Capture the cell that displays the provided text and extract its [x, y] central coordinate. 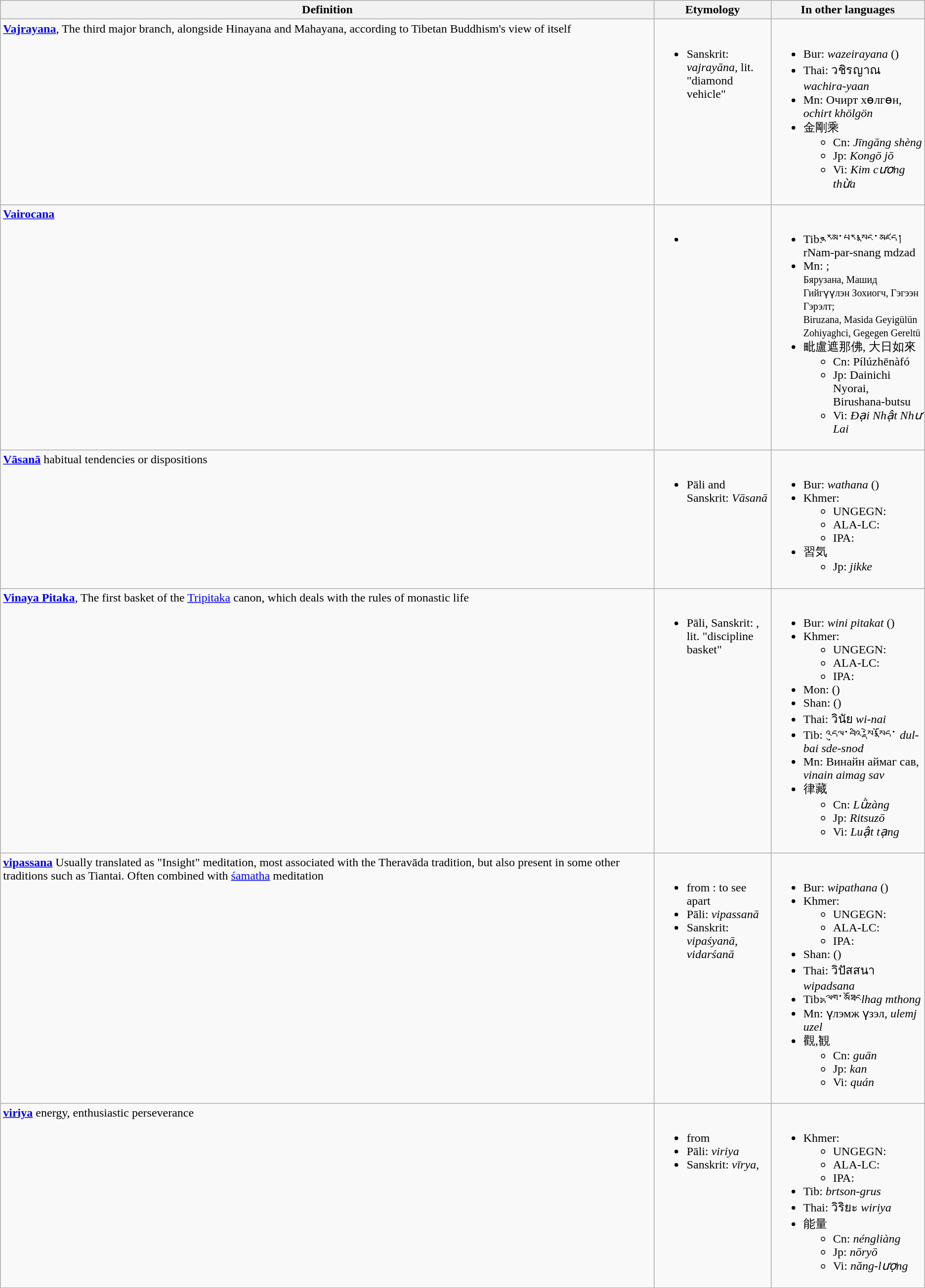
Sanskrit: vajrayāna, lit. "diamond vehicle" [713, 112]
from : to see apartPāli: vipassanāSanskrit: vipaśyanā, vidarśanā [713, 978]
viriya energy, enthusiastic perseverance [327, 1196]
Bur: wathana ()Khmer: UNGEGN: ALA-LC: IPA: 習気Jp: jikke [848, 519]
Pāli and Sanskrit: Vāsanā [713, 519]
Pāli, Sanskrit: , lit. "discipline basket" [713, 721]
Definition [327, 10]
Etymology [713, 10]
Vāsanā habitual tendencies or dispositions [327, 519]
Vajrayana, The third major branch, alongside Hinayana and Mahayana, according to Tibetan Buddhism's view of itself [327, 112]
Vairocana [327, 327]
Bur: wazeirayana ()Thai: วชิรญาณ wachira-yaanMn: Очирт хөлгөн, ochirt khölgön金剛乘Cn: Jīngāng shèngJp: Kongō jōVi: Kim cương thừa [848, 112]
Vinaya Pitaka, The first basket of the Tripitaka canon, which deals with the rules of monastic life [327, 721]
from Pāli: viriyaSanskrit: vīrya, [713, 1196]
Khmer: UNGEGN: ALA-LC: IPA: Tib: brtson-grusThai: วิริยะ wiriya能量Cn: néngliàng Jp: nōryōVi: năng-lượng [848, 1196]
In other languages [848, 10]
